Return [X, Y] of the center of cell containing provided text 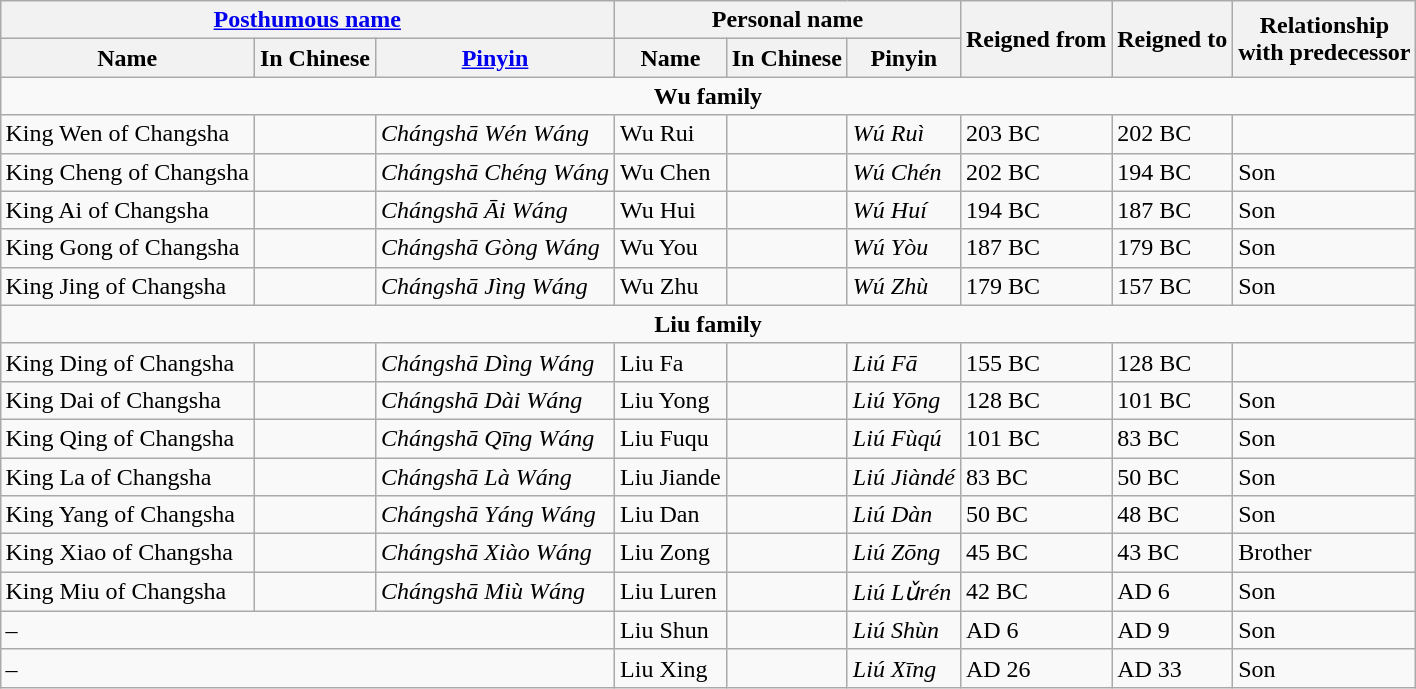
King Miu of Changsha [127, 592]
Chángshā Miù Wáng [494, 592]
Liu Shun [671, 630]
43 BC [1172, 553]
Liú Fā [904, 362]
Liú Jiàndé [904, 477]
Liu Fa [671, 362]
Chángshā Xiào Wáng [494, 553]
Wú Yòu [904, 248]
Liu Jiande [671, 477]
Personal name [788, 20]
Liú Lǔrén [904, 592]
203 BC [1036, 134]
Liu Zong [671, 553]
Chángshā Yáng Wáng [494, 515]
155 BC [1036, 362]
Liú Zōng [904, 553]
Liú Yōng [904, 400]
Wu Rui [671, 134]
Wu family [708, 96]
King Jing of Changsha [127, 286]
AD 33 [1172, 668]
King La of Changsha [127, 477]
King Yang of Changsha [127, 515]
Wu Chen [671, 172]
Chángshā Gòng Wáng [494, 248]
157 BC [1172, 286]
Liu Yong [671, 400]
King Wen of Changsha [127, 134]
Brother [1324, 553]
Wú Ruì [904, 134]
Chángshā Dìng Wáng [494, 362]
Liu Fuqu [671, 438]
Chángshā Wén Wáng [494, 134]
45 BC [1036, 553]
Liú Xīng [904, 668]
Liu Luren [671, 592]
Liu Dan [671, 515]
48 BC [1172, 515]
Chángshā Jìng Wáng [494, 286]
Chángshā Āi Wáng [494, 210]
AD 26 [1036, 668]
Liú Dàn [904, 515]
Liu Xing [671, 668]
King Ai of Changsha [127, 210]
King Qing of Changsha [127, 438]
King Dai of Changsha [127, 400]
42 BC [1036, 592]
Chángshā Qīng Wáng [494, 438]
King Xiao of Changsha [127, 553]
Chángshā Là Wáng [494, 477]
AD 9 [1172, 630]
Posthumous name [308, 20]
Wu You [671, 248]
King Gong of Changsha [127, 248]
King Ding of Changsha [127, 362]
Wu Hui [671, 210]
Liú Fùqú [904, 438]
King Cheng of Changsha [127, 172]
Reigned to [1172, 39]
Liú Shùn [904, 630]
Wú Chén [904, 172]
Relationship with predecessor [1324, 39]
Reigned from [1036, 39]
Liu family [708, 324]
Wu Zhu [671, 286]
Chángshā Chéng Wáng [494, 172]
Chángshā Dài Wáng [494, 400]
Wú Zhù [904, 286]
Wú Huí [904, 210]
